Locate the cell with the specified text and output its (x, y) center coordinate. 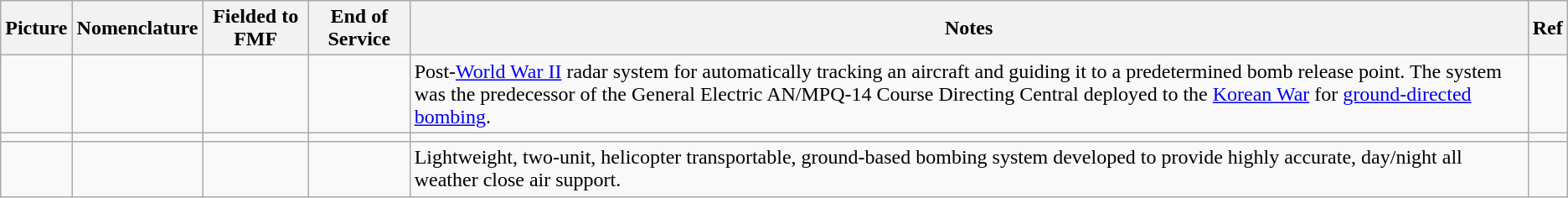
Fielded to FMF (255, 29)
Picture (37, 29)
End of Service (358, 29)
Notes (968, 29)
Ref (1548, 29)
Nomenclature (137, 29)
